Detect which cell encompasses the target text, then output its [x, y] center coordinate. 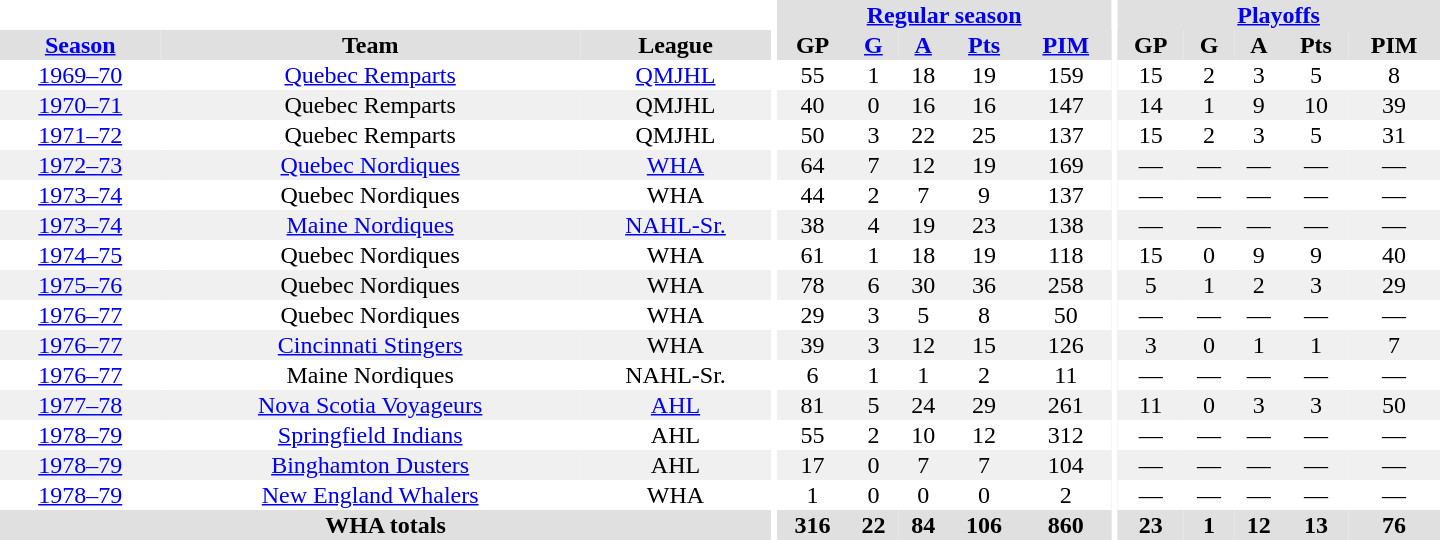
84 [923, 525]
1969–70 [80, 75]
1972–73 [80, 165]
30 [923, 285]
Playoffs [1278, 15]
Springfield Indians [370, 435]
Regular season [944, 15]
261 [1066, 405]
Nova Scotia Voyageurs [370, 405]
13 [1316, 525]
4 [874, 225]
61 [813, 255]
860 [1066, 525]
Cincinnati Stingers [370, 345]
312 [1066, 435]
1970–71 [80, 105]
Season [80, 45]
Binghamton Dusters [370, 465]
316 [813, 525]
League [676, 45]
258 [1066, 285]
WHA totals [386, 525]
17 [813, 465]
147 [1066, 105]
169 [1066, 165]
76 [1394, 525]
159 [1066, 75]
1971–72 [80, 135]
118 [1066, 255]
104 [1066, 465]
78 [813, 285]
106 [984, 525]
44 [813, 195]
31 [1394, 135]
1977–78 [80, 405]
14 [1150, 105]
36 [984, 285]
126 [1066, 345]
Team [370, 45]
138 [1066, 225]
64 [813, 165]
24 [923, 405]
1974–75 [80, 255]
1975–76 [80, 285]
New England Whalers [370, 495]
38 [813, 225]
25 [984, 135]
81 [813, 405]
